Return (x, y) of the center of cell containing provided text 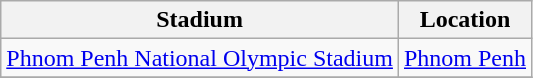
Phnom Penh National Olympic Stadium (200, 58)
Phnom Penh (464, 58)
Location (464, 20)
Stadium (200, 20)
